Pinpoint the cell where the given text exists, returning its (x, y) midpoint coordinate. 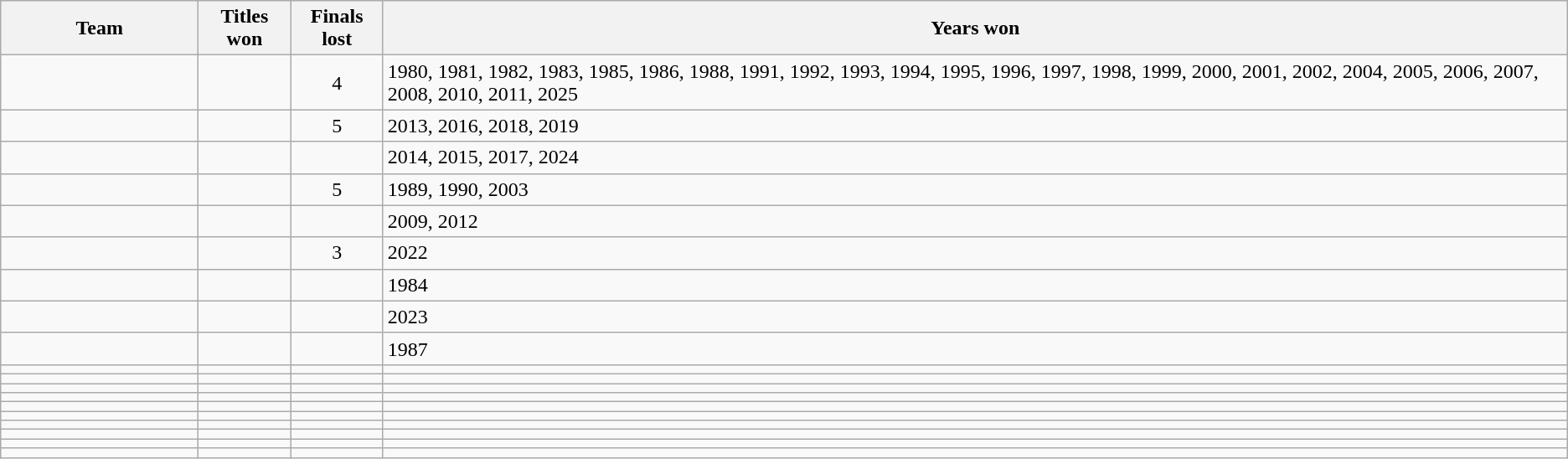
Finals lost (337, 28)
1989, 1990, 2003 (975, 189)
2014, 2015, 2017, 2024 (975, 157)
Titles won (245, 28)
Years won (975, 28)
2013, 2016, 2018, 2019 (975, 126)
Team (100, 28)
2009, 2012 (975, 221)
1984 (975, 285)
4 (337, 82)
2022 (975, 253)
2023 (975, 317)
1987 (975, 348)
3 (337, 253)
